Return [X, Y] of the center of cell containing provided text 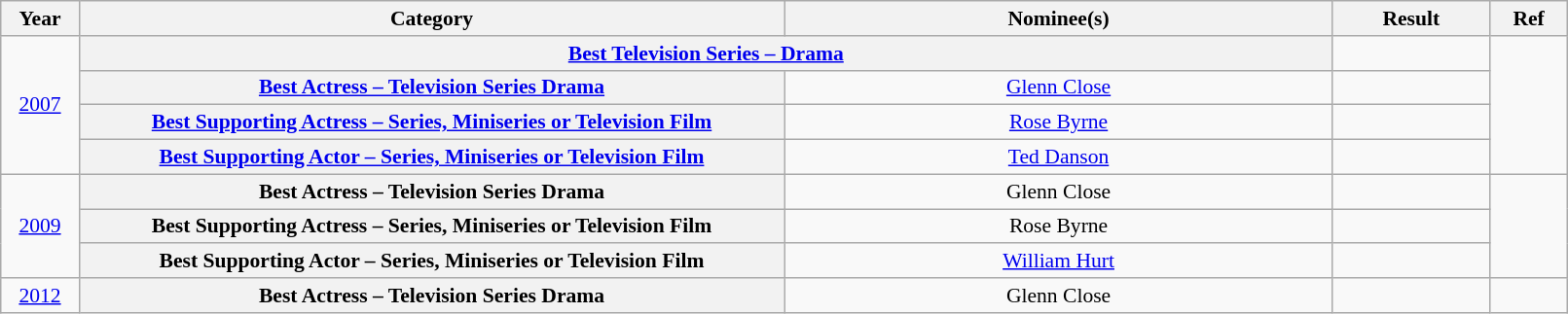
William Hurt [1059, 262]
2009 [40, 226]
Nominee(s) [1059, 18]
Category [432, 18]
Ref [1528, 18]
Result [1411, 18]
2007 [40, 105]
2012 [40, 296]
Year [40, 18]
Best Television Series – Drama [706, 53]
Ted Danson [1059, 157]
